Return (x, y) of the center of cell containing provided text 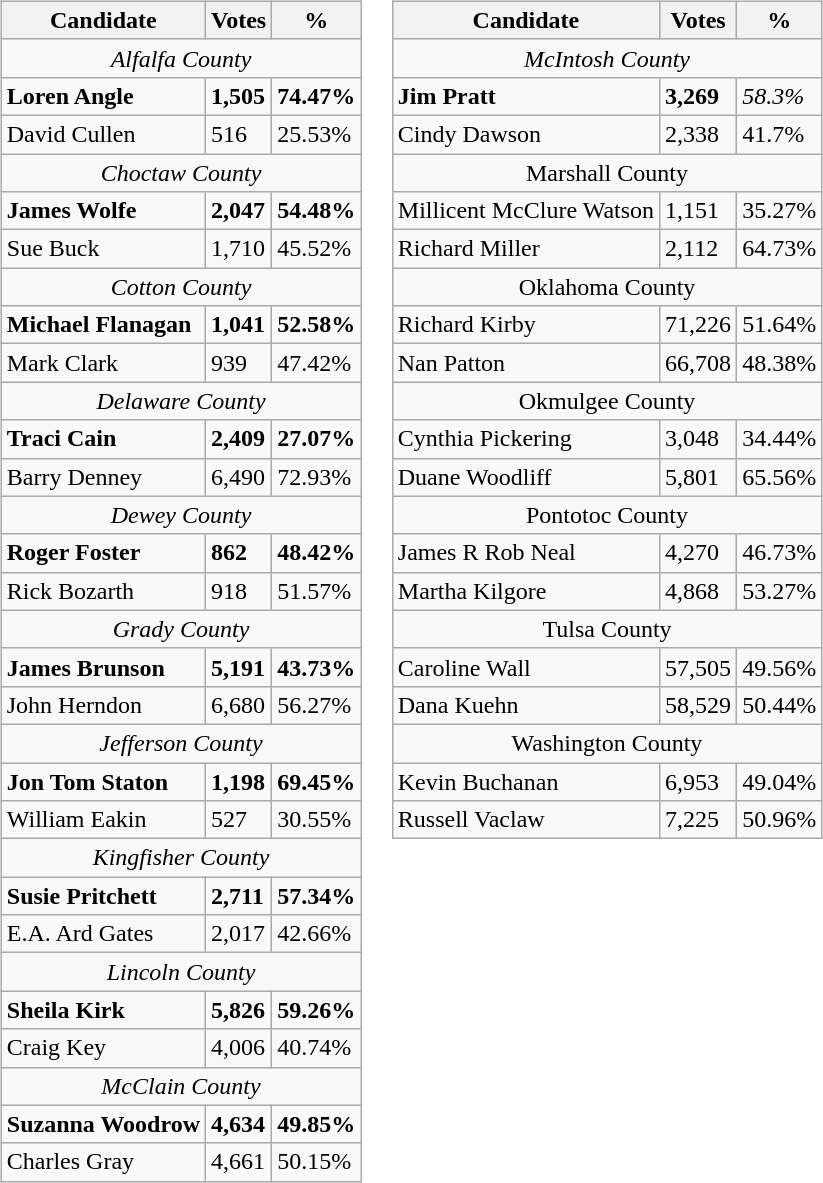
65.56% (780, 477)
Michael Flanagan (103, 325)
6,490 (239, 477)
Craig Key (103, 1048)
4,006 (239, 1048)
49.56% (780, 667)
5,191 (239, 667)
46.73% (780, 553)
49.85% (316, 1124)
72.93% (316, 477)
862 (239, 553)
Delaware County (181, 401)
Sue Buck (103, 249)
1,198 (239, 781)
3,269 (698, 96)
Dana Kuehn (526, 705)
2,711 (239, 896)
48.38% (780, 363)
David Cullen (103, 134)
918 (239, 591)
4,634 (239, 1124)
57.34% (316, 896)
50.44% (780, 705)
59.26% (316, 1010)
27.07% (316, 439)
1,151 (698, 211)
Cotton County (181, 287)
48.42% (316, 553)
Marshall County (606, 173)
2,409 (239, 439)
516 (239, 134)
Cynthia Pickering (526, 439)
McClain County (181, 1086)
527 (239, 820)
Mark Clark (103, 363)
54.48% (316, 211)
939 (239, 363)
Kingfisher County (181, 858)
25.53% (316, 134)
66,708 (698, 363)
1,505 (239, 96)
James Wolfe (103, 211)
Jim Pratt (526, 96)
2,047 (239, 211)
47.42% (316, 363)
Roger Foster (103, 553)
4,868 (698, 591)
Jefferson County (181, 743)
43.73% (316, 667)
Washington County (606, 743)
Duane Woodliff (526, 477)
6,953 (698, 781)
Richard Miller (526, 249)
Russell Vaclaw (526, 820)
57,505 (698, 667)
McIntosh County (606, 58)
Caroline Wall (526, 667)
Rick Bozarth (103, 591)
4,270 (698, 553)
William Eakin (103, 820)
41.7% (780, 134)
64.73% (780, 249)
5,801 (698, 477)
6,680 (239, 705)
30.55% (316, 820)
Susie Pritchett (103, 896)
John Herndon (103, 705)
7,225 (698, 820)
42.66% (316, 934)
Martha Kilgore (526, 591)
71,226 (698, 325)
69.45% (316, 781)
Charles Gray (103, 1162)
51.57% (316, 591)
Okmulgee County (606, 401)
2,017 (239, 934)
Jon Tom Staton (103, 781)
50.15% (316, 1162)
Choctaw County (181, 173)
Cindy Dawson (526, 134)
Lincoln County (181, 972)
1,041 (239, 325)
E.A. Ard Gates (103, 934)
52.58% (316, 325)
74.47% (316, 96)
Traci Cain (103, 439)
Alfalfa County (181, 58)
Millicent McClure Watson (526, 211)
Sheila Kirk (103, 1010)
2,112 (698, 249)
4,661 (239, 1162)
35.27% (780, 211)
1,710 (239, 249)
50.96% (780, 820)
Loren Angle (103, 96)
3,048 (698, 439)
Dewey County (181, 515)
James R Rob Neal (526, 553)
2,338 (698, 134)
34.44% (780, 439)
58.3% (780, 96)
53.27% (780, 591)
James Brunson (103, 667)
56.27% (316, 705)
Oklahoma County (606, 287)
49.04% (780, 781)
40.74% (316, 1048)
51.64% (780, 325)
Grady County (181, 629)
Richard Kirby (526, 325)
Pontotoc County (606, 515)
Suzanna Woodrow (103, 1124)
Nan Patton (526, 363)
5,826 (239, 1010)
Barry Denney (103, 477)
Tulsa County (606, 629)
Kevin Buchanan (526, 781)
58,529 (698, 705)
45.52% (316, 249)
